Identify which cell holds the provided text, then report its [X, Y] central coordinate. 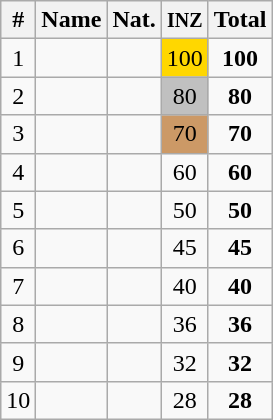
INZ [184, 20]
2 [18, 96]
5 [18, 210]
9 [18, 362]
8 [18, 324]
4 [18, 172]
6 [18, 248]
# [18, 20]
7 [18, 286]
Total [240, 20]
10 [18, 400]
1 [18, 58]
Name [72, 20]
Nat. [134, 20]
3 [18, 134]
